Scan for the cell matching the given text and deliver its (x, y) coordinate at center. 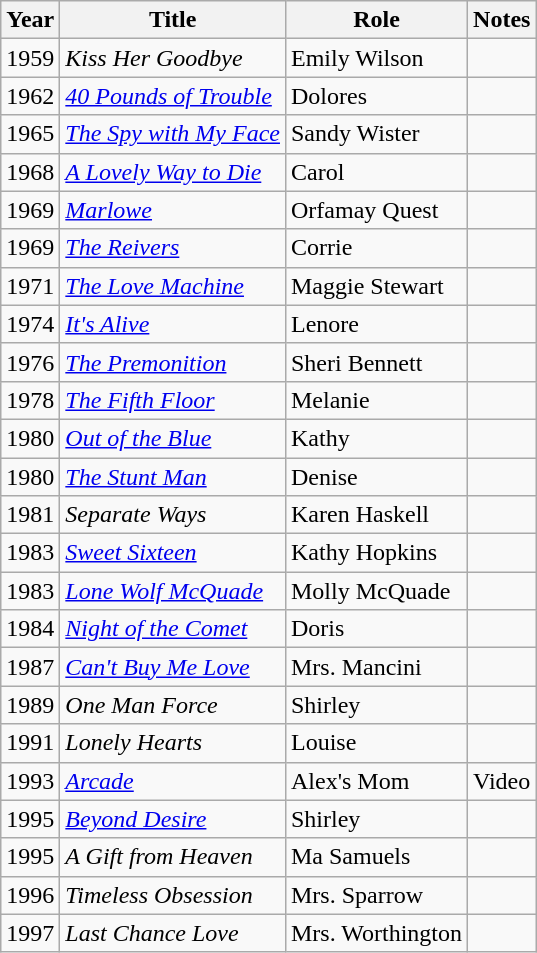
40 Pounds of Trouble (173, 96)
The Spy with My Face (173, 134)
1991 (30, 743)
The Reivers (173, 248)
Arcade (173, 781)
Emily Wilson (376, 58)
1993 (30, 781)
Mrs. Sparrow (376, 895)
1996 (30, 895)
1962 (30, 96)
The Premonition (173, 362)
1981 (30, 515)
1997 (30, 933)
Kathy Hopkins (376, 553)
1974 (30, 324)
1987 (30, 667)
Doris (376, 629)
Ma Samuels (376, 857)
Mrs. Mancini (376, 667)
One Man Force (173, 705)
1965 (30, 134)
Notes (502, 20)
Role (376, 20)
Mrs. Worthington (376, 933)
Sheri Bennett (376, 362)
1976 (30, 362)
Year (30, 20)
Corrie (376, 248)
1971 (30, 286)
Orfamay Quest (376, 210)
Night of the Comet (173, 629)
A Lovely Way to Die (173, 172)
Title (173, 20)
Karen Haskell (376, 515)
1968 (30, 172)
1959 (30, 58)
Lonely Hearts (173, 743)
Timeless Obsession (173, 895)
Video (502, 781)
The Love Machine (173, 286)
Last Chance Love (173, 933)
The Fifth Floor (173, 400)
It's Alive (173, 324)
Separate Ways (173, 515)
Out of the Blue (173, 438)
1989 (30, 705)
Louise (376, 743)
Beyond Desire (173, 819)
Sandy Wister (376, 134)
Alex's Mom (376, 781)
Kiss Her Goodbye (173, 58)
Molly McQuade (376, 591)
Melanie (376, 400)
Lone Wolf McQuade (173, 591)
Carol (376, 172)
A Gift from Heaven (173, 857)
Sweet Sixteen (173, 553)
Kathy (376, 438)
Maggie Stewart (376, 286)
Marlowe (173, 210)
Can't Buy Me Love (173, 667)
Lenore (376, 324)
The Stunt Man (173, 477)
1978 (30, 400)
Dolores (376, 96)
Denise (376, 477)
1984 (30, 629)
